Output the [X, Y] coordinate of the center of the cell containing the given text.  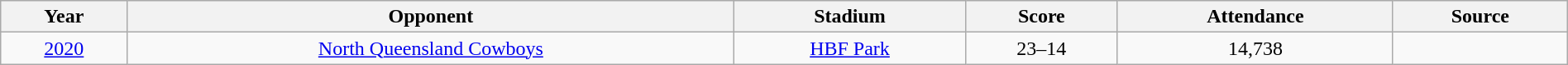
HBF Park [850, 48]
Score [1041, 17]
Opponent [431, 17]
23–14 [1041, 48]
Attendance [1255, 17]
Source [1480, 17]
Year [65, 17]
2020 [65, 48]
14,738 [1255, 48]
Stadium [850, 17]
North Queensland Cowboys [431, 48]
